Detect which cell encompasses the target text, then output its (x, y) center coordinate. 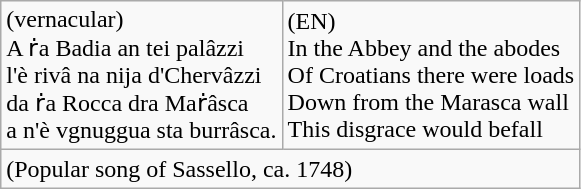
(vernacular)A ṙa Badia an tei palâzzil'è rivâ na nija d'Chervâzzida ṙa Rocca dra Maṙâscaa n'è vgnuggua sta burrâsca. (142, 76)
(Popular song of Sassello, ca. 1748) (290, 169)
(EN)In the Abbey and the abodesOf Croatians there were loadsDown from the Marasca wallThis disgrace would befall (431, 76)
